Find where the given text appears and provide that cell's center as [x, y] coordinate. 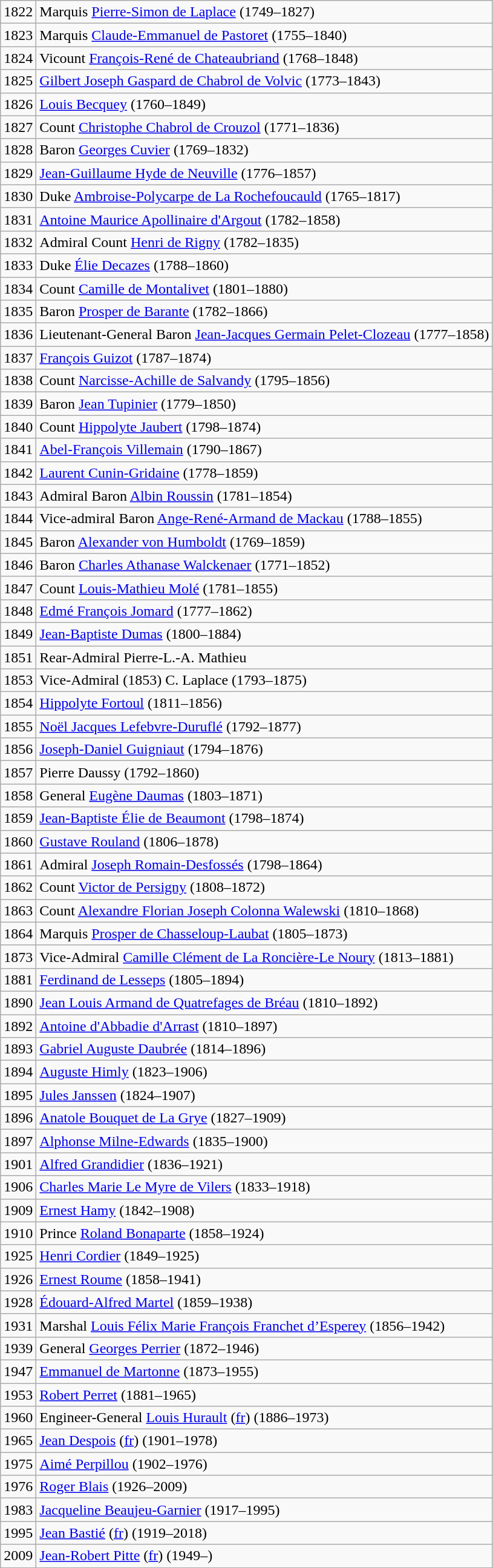
Abel-François Villemain (1790–1867) [264, 450]
Jean-Baptiste Dumas (1800–1884) [264, 634]
1841 [18, 450]
1842 [18, 473]
Alfred Grandidier (1836–1921) [264, 1164]
1894 [18, 1072]
1858 [18, 796]
Noël Jacques Lefebvre-Duruflé (1792–1877) [264, 726]
Hippolyte Fortoul (1811–1856) [264, 703]
Prince Roland Bonaparte (1858–1924) [264, 1233]
1860 [18, 842]
Gustave Rouland (1806–1878) [264, 842]
Vicount François-René de Chateaubriand (1768–1848) [264, 58]
Joseph-Daniel Guigniaut (1794–1876) [264, 749]
Count Hippolyte Jaubert (1798–1874) [264, 427]
General Georges Perrier (1872–1946) [264, 1348]
1830 [18, 196]
1897 [18, 1141]
1827 [18, 127]
1953 [18, 1394]
Vice-Admiral Camille Clément de La Roncière-Le Noury (1813–1881) [264, 957]
1822 [18, 12]
1849 [18, 634]
Baron Georges Cuvier (1769–1832) [264, 150]
Emmanuel de Martonne (1873–1955) [264, 1371]
1925 [18, 1256]
Édouard-Alfred Martel (1859–1938) [264, 1302]
1857 [18, 772]
1836 [18, 335]
Jules Janssen (1824–1907) [264, 1095]
1837 [18, 358]
1843 [18, 496]
1881 [18, 980]
Henri Cordier (1849–1925) [264, 1256]
Antoine d'Abbadie d'Arrast (1810–1897) [264, 1026]
1851 [18, 657]
1854 [18, 703]
Baron Alexander von Humboldt (1769–1859) [264, 542]
1844 [18, 519]
1823 [18, 35]
1901 [18, 1164]
Vice-Admiral (1853) C. Laplace (1793–1875) [264, 680]
1834 [18, 289]
1873 [18, 957]
1890 [18, 1003]
Laurent Cunin-Gridaine (1778–1859) [264, 473]
Louis Becquey (1760–1849) [264, 104]
1832 [18, 242]
1896 [18, 1118]
1906 [18, 1187]
1838 [18, 381]
1855 [18, 726]
Jacqueline Beaujeu-Garnier (1917–1995) [264, 1510]
Gilbert Joseph Gaspard de Chabrol de Volvic (1773–1843) [264, 81]
Baron Prosper de Barante (1782–1866) [264, 312]
1829 [18, 173]
Ferdinand de Lesseps (1805–1894) [264, 980]
Jean-Robert Pitte (fr) (1949–) [264, 1556]
Count Alexandre Florian Joseph Colonna Walewski (1810–1868) [264, 911]
Lieutenant-General Baron Jean-Jacques Germain Pelet-Clozeau (1777–1858) [264, 335]
Duke Ambroise-Polycarpe de La Rochefoucauld (1765–1817) [264, 196]
2009 [18, 1556]
1831 [18, 219]
Ernest Hamy (1842–1908) [264, 1210]
1910 [18, 1233]
Aimé Perpillou (1902–1976) [264, 1464]
1839 [18, 404]
Jean-Baptiste Élie de Beaumont (1798–1874) [264, 819]
1826 [18, 104]
1833 [18, 265]
1862 [18, 888]
Ernest Roume (1858–1941) [264, 1279]
1926 [18, 1279]
Baron Charles Athanase Walckenaer (1771–1852) [264, 565]
Roger Blais (1926–2009) [264, 1487]
1947 [18, 1371]
1909 [18, 1210]
1840 [18, 427]
Marquis Claude-Emmanuel de Pastoret (1755–1840) [264, 35]
Marquis Prosper de Chasseloup-Laubat (1805–1873) [264, 934]
1931 [18, 1325]
1983 [18, 1510]
Antoine Maurice Apollinaire d'Argout (1782–1858) [264, 219]
Admiral Joseph Romain-Desfossés (1798–1864) [264, 865]
Jean-Guillaume Hyde de Neuville (1776–1857) [264, 173]
1856 [18, 749]
1864 [18, 934]
Count Victor de Persigny (1808–1872) [264, 888]
François Guizot (1787–1874) [264, 358]
1928 [18, 1302]
Engineer-General Louis Hurault (fr) (1886–1973) [264, 1418]
Vice-admiral Baron Ange-René-Armand de Mackau (1788–1855) [264, 519]
Jean Louis Armand de Quatrefages de Bréau (1810–1892) [264, 1003]
1845 [18, 542]
1893 [18, 1049]
Baron Jean Tupinier (1779–1850) [264, 404]
1861 [18, 865]
Count Christophe Chabrol de Crouzol (1771–1836) [264, 127]
Pierre Daussy (1792–1860) [264, 772]
1976 [18, 1487]
1863 [18, 911]
Robert Perret (1881–1965) [264, 1394]
1995 [18, 1533]
1895 [18, 1095]
1848 [18, 611]
Count Louis-Mathieu Molé (1781–1855) [264, 588]
1828 [18, 150]
Rear-Admiral Pierre-L.-A. Mathieu [264, 657]
1835 [18, 312]
1960 [18, 1418]
1825 [18, 81]
Edmé François Jomard (1777–1862) [264, 611]
Duke Élie Decazes (1788–1860) [264, 265]
1853 [18, 680]
1965 [18, 1441]
1939 [18, 1348]
Admiral Baron Albin Roussin (1781–1854) [264, 496]
Count Camille de Montalivet (1801–1880) [264, 289]
Auguste Himly (1823–1906) [264, 1072]
Jean Despois (fr) (1901–1978) [264, 1441]
1846 [18, 565]
Jean Bastié (fr) (1919–2018) [264, 1533]
Anatole Bouquet de La Grye (1827–1909) [264, 1118]
1975 [18, 1464]
1847 [18, 588]
Marquis Pierre-Simon de Laplace (1749–1827) [264, 12]
Charles Marie Le Myre de Vilers (1833–1918) [264, 1187]
Marshal Louis Félix Marie François Franchet d’Esperey (1856–1942) [264, 1325]
1859 [18, 819]
Gabriel Auguste Daubrée (1814–1896) [264, 1049]
1824 [18, 58]
Admiral Count Henri de Rigny (1782–1835) [264, 242]
Count Narcisse-Achille de Salvandy (1795–1856) [264, 381]
Alphonse Milne-Edwards (1835–1900) [264, 1141]
1892 [18, 1026]
General Eugène Daumas (1803–1871) [264, 796]
